Scan for the cell matching the given text and deliver its [X, Y] coordinate at center. 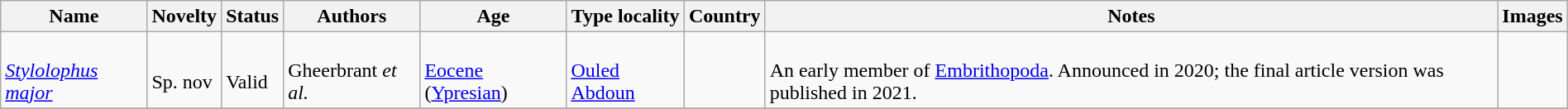
Valid [253, 70]
Authors [352, 17]
Eocene (Ypresian) [493, 70]
Type locality [625, 17]
An early member of Embrithopoda. Announced in 2020; the final article version was published in 2021. [1131, 70]
Gheerbrant et al. [352, 70]
Notes [1131, 17]
Stylolophus major [74, 70]
Novelty [184, 17]
Images [1532, 17]
Name [74, 17]
Age [493, 17]
Sp. nov [184, 70]
Status [253, 17]
Country [724, 17]
Ouled Abdoun [625, 70]
